Determine the [X, Y] coordinate at the center of the cell enclosing the given text.  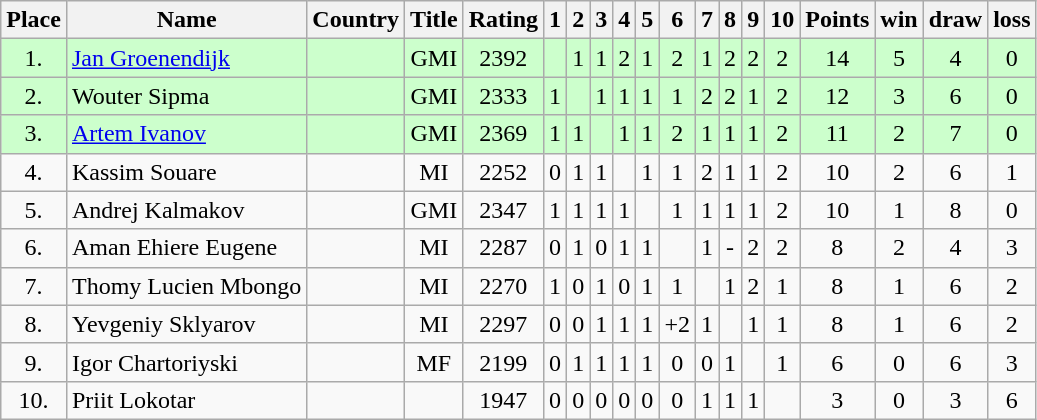
9 [754, 20]
win [899, 20]
Title [434, 20]
9. [34, 362]
1. [34, 58]
- [730, 248]
Artem Ivanov [186, 134]
Aman Ehiere Eugene [186, 248]
2252 [503, 172]
Wouter Sipma [186, 96]
3. [34, 134]
Place [34, 20]
2347 [503, 210]
2199 [503, 362]
4. [34, 172]
2297 [503, 324]
Points [838, 20]
+2 [678, 324]
2333 [503, 96]
6. [34, 248]
2270 [503, 286]
2. [34, 96]
Rating [503, 20]
Andrej Kalmakov [186, 210]
Priit Lokotar [186, 400]
Thomy Lucien Mbongo [186, 286]
8. [34, 324]
2287 [503, 248]
Kassim Souare [186, 172]
11 [838, 134]
2369 [503, 134]
draw [955, 20]
loss [1012, 20]
2392 [503, 58]
Igor Chartoriyski [186, 362]
12 [838, 96]
MF [434, 362]
Country [356, 20]
14 [838, 58]
7. [34, 286]
1947 [503, 400]
5. [34, 210]
Name [186, 20]
Yevgeniy Sklyarov [186, 324]
10. [34, 400]
Jan Groenendijk [186, 58]
